Scan for the cell matching the given text and deliver its (X, Y) coordinate at center. 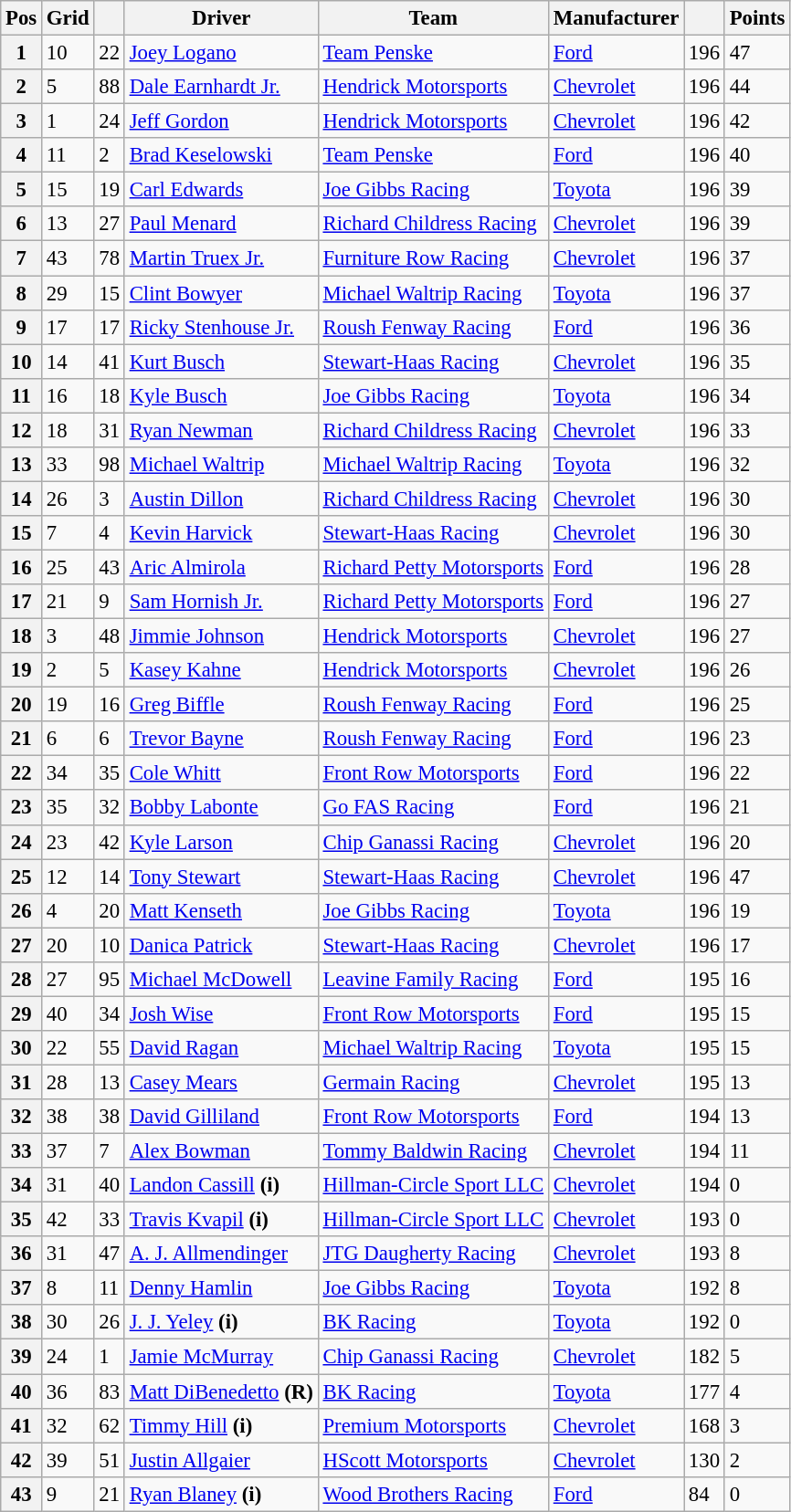
Go FAS Racing (433, 808)
A. J. Allmendinger (221, 1254)
Leavine Family Racing (433, 980)
Germain Racing (433, 1082)
Furniture Row Racing (433, 258)
Ricky Stenhouse Jr. (221, 327)
Kasey Kahne (221, 670)
78 (110, 258)
Paul Menard (221, 224)
Ryan Newman (221, 430)
Michael McDowell (221, 980)
Brad Keselowski (221, 155)
Pos (22, 18)
Michael Waltrip (221, 465)
88 (110, 87)
Travis Kvapil (i) (221, 1220)
48 (110, 636)
Justin Allgaier (221, 1460)
51 (110, 1460)
Wood Brothers Racing (433, 1494)
Team (433, 18)
Landon Cassill (i) (221, 1185)
130 (705, 1460)
Ryan Blaney (i) (221, 1494)
177 (705, 1391)
168 (705, 1425)
HScott Motorsports (433, 1460)
Trevor Bayne (221, 739)
Cole Whitt (221, 773)
Austin Dillon (221, 499)
84 (705, 1494)
Jamie McMurray (221, 1357)
Manufacturer (616, 18)
Premium Motorsports (433, 1425)
Danica Patrick (221, 945)
Points (756, 18)
Greg Biffle (221, 705)
Aric Almirola (221, 567)
Martin Truex Jr. (221, 258)
Bobby Labonte (221, 808)
David Ragan (221, 1048)
44 (756, 87)
David Gilliland (221, 1117)
Tony Stewart (221, 877)
Dale Earnhardt Jr. (221, 87)
Alex Bowman (221, 1151)
182 (705, 1357)
98 (110, 465)
83 (110, 1391)
Kevin Harvick (221, 533)
Denny Hamlin (221, 1288)
Jimmie Johnson (221, 636)
Carl Edwards (221, 190)
Jeff Gordon (221, 121)
95 (110, 980)
Driver (221, 18)
J. J. Yeley (i) (221, 1323)
Tommy Baldwin Racing (433, 1151)
Casey Mears (221, 1082)
Kyle Larson (221, 842)
JTG Daugherty Racing (433, 1254)
Sam Hornish Jr. (221, 602)
Matt DiBenedetto (R) (221, 1391)
Grid (68, 18)
62 (110, 1425)
Kyle Busch (221, 395)
Clint Bowyer (221, 293)
Josh Wise (221, 1013)
Kurt Busch (221, 362)
55 (110, 1048)
Timmy Hill (i) (221, 1425)
Joey Logano (221, 53)
Matt Kenseth (221, 910)
